Provide the [X, Y] coordinate of the cell's center where the given text is located.  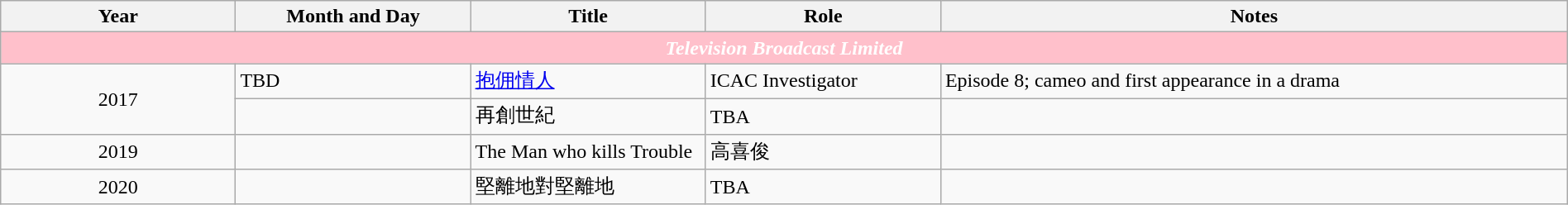
2020 [118, 187]
Role [823, 17]
抱佣情人 [588, 81]
Television Broadcast Limited [784, 48]
Title [588, 17]
高喜俊 [823, 152]
堅離地對堅離地 [588, 187]
Episode 8; cameo and first appearance in a drama [1254, 81]
Month and Day [353, 17]
Notes [1254, 17]
2017 [118, 99]
TBD [353, 81]
Year [118, 17]
再創世紀 [588, 116]
ICAC Investigator [823, 81]
The Man who kills Trouble [588, 152]
2019 [118, 152]
